For the text-containing cell, return its midpoint in (x, y) coordinate format. 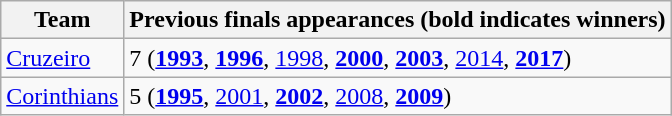
7 (1993, 1996, 1998, 2000, 2003, 2014, 2017) (398, 58)
Team (62, 20)
Cruzeiro (62, 58)
Previous finals appearances (bold indicates winners) (398, 20)
5 (1995, 2001, 2002, 2008, 2009) (398, 96)
Corinthians (62, 96)
